For the text-containing cell, return its midpoint in [X, Y] coordinate format. 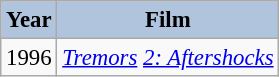
Tremors 2: Aftershocks [168, 58]
Film [168, 20]
Year [29, 20]
1996 [29, 58]
